Find where the given text appears and provide that cell's center as [x, y] coordinate. 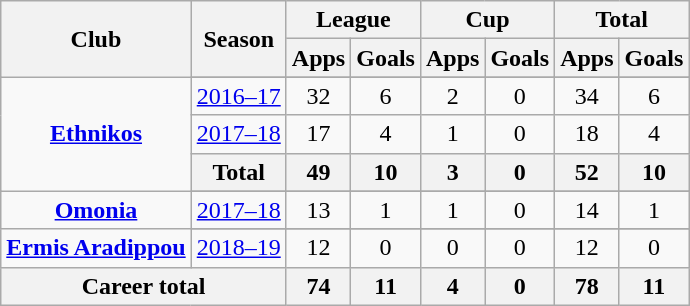
52 [587, 172]
32 [318, 96]
17 [318, 134]
Omonia [96, 210]
13 [318, 210]
3 [452, 172]
Ermis Aradippou [96, 248]
74 [318, 286]
League [353, 20]
2018–19 [238, 248]
34 [587, 96]
Season [238, 39]
18 [587, 134]
49 [318, 172]
Cup [487, 20]
Club [96, 39]
2 [452, 96]
Ethnikos [96, 134]
Career total [144, 286]
14 [587, 210]
78 [587, 286]
2016–17 [238, 96]
